Locate the cell with the specified text and output its (x, y) center coordinate. 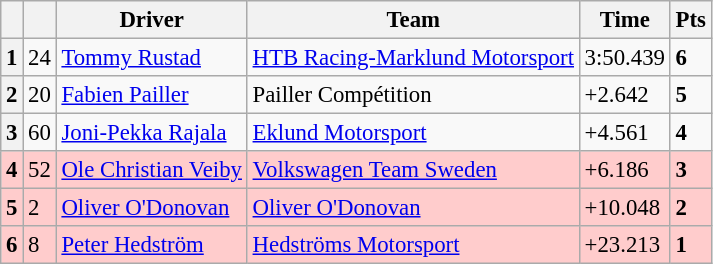
Hedströms Motorsport (413, 245)
Eklund Motorsport (413, 133)
Peter Hedström (152, 245)
HTB Racing-Marklund Motorsport (413, 58)
Pailler Compétition (413, 95)
Team (413, 20)
+6.186 (624, 170)
Time (624, 20)
8 (40, 245)
Fabien Pailler (152, 95)
60 (40, 133)
20 (40, 95)
Tommy Rustad (152, 58)
24 (40, 58)
Volkswagen Team Sweden (413, 170)
+10.048 (624, 208)
Pts (690, 20)
+2.642 (624, 95)
52 (40, 170)
Ole Christian Veiby (152, 170)
+23.213 (624, 245)
Joni-Pekka Rajala (152, 133)
3:50.439 (624, 58)
Driver (152, 20)
+4.561 (624, 133)
